Extract the [x, y] coordinate from the center of the cell holding the provided text.  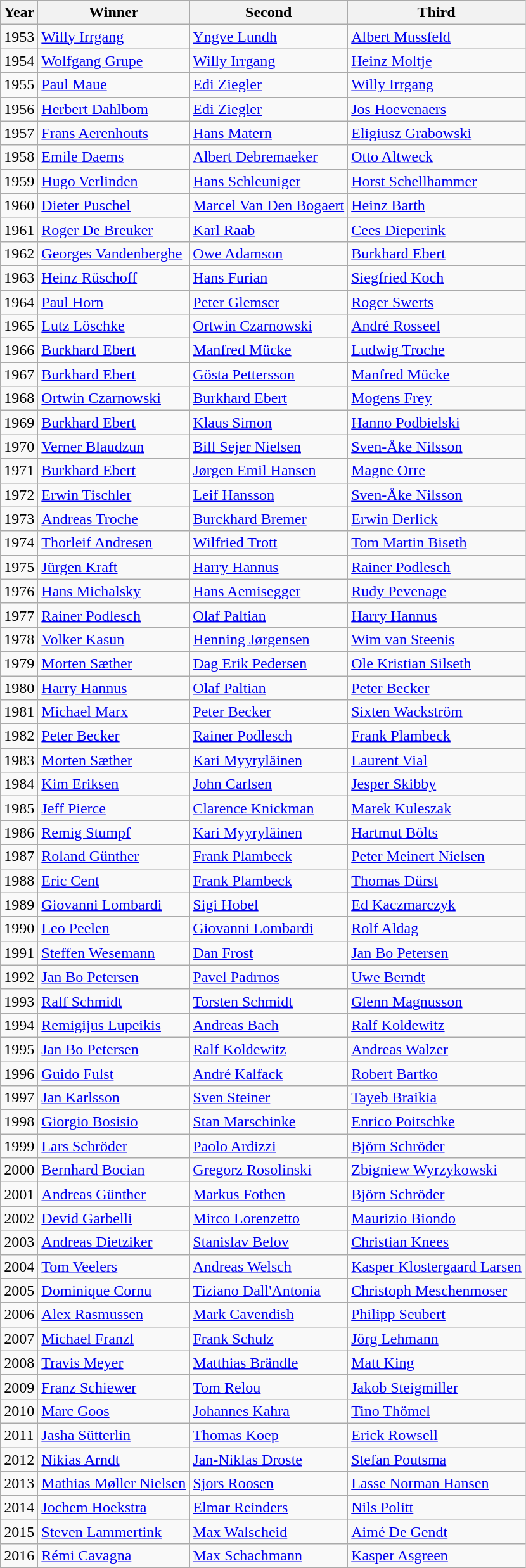
Zbigniew Wyrzykowski [437, 1170]
Jan Karlsson [114, 1098]
1970 [19, 447]
Sixten Wackström [437, 712]
Steffen Wesemann [114, 953]
1992 [19, 977]
Franz Schiewer [114, 1387]
Lars Schröder [114, 1146]
Mirco Lorenzetto [269, 1218]
Andreas Walzer [437, 1049]
Herbert Dahlbom [114, 109]
Wilfried Trott [269, 543]
Stanislav Belov [269, 1242]
John Carlsen [269, 784]
Thomas Dürst [437, 881]
Mark Cavendish [269, 1315]
Ed Kaczmarczyk [437, 905]
1961 [19, 229]
Heinz Barth [437, 205]
Magne Orre [437, 471]
Emile Daems [114, 157]
2004 [19, 1266]
2007 [19, 1339]
Rudy Pevenage [437, 591]
Robert Bartko [437, 1074]
1994 [19, 1025]
Philipp Seubert [437, 1315]
Dominique Cornu [114, 1291]
1989 [19, 905]
Stefan Poutsma [437, 1459]
Tom Relou [269, 1387]
2003 [19, 1242]
1978 [19, 639]
Klaus Simon [269, 423]
1962 [19, 253]
Max Schachmann [269, 1556]
1975 [19, 567]
Tino Thömel [437, 1411]
2011 [19, 1435]
Erwin Derlick [437, 519]
1996 [19, 1074]
Mathias Møller Nielsen [114, 1484]
André Kalfack [269, 1074]
Dan Frost [269, 953]
1995 [19, 1049]
Jasha Sütterlin [114, 1435]
Johannes Kahra [269, 1411]
2005 [19, 1291]
1959 [19, 181]
1981 [19, 712]
Remig Stumpf [114, 832]
Kasper Klostergaard Larsen [437, 1266]
Leif Hansson [269, 495]
Marc Goos [114, 1411]
Stan Marschinke [269, 1122]
2010 [19, 1411]
Peter Glemser [269, 302]
1988 [19, 881]
Michael Franzl [114, 1339]
Ralf Schmidt [114, 1001]
Alex Rasmussen [114, 1315]
Hanno Podbielski [437, 423]
Michael Marx [114, 712]
1956 [19, 109]
Erwin Tischler [114, 495]
Markus Fothen [269, 1194]
Clarence Knickman [269, 808]
Nikias Arndt [114, 1459]
1968 [19, 398]
Matt King [437, 1363]
1965 [19, 326]
Aimé De Gendt [437, 1532]
1960 [19, 205]
Rolf Aldag [437, 929]
Christian Knees [437, 1242]
Dieter Puschel [114, 205]
1964 [19, 302]
Heinz Moltje [437, 61]
Paul Horn [114, 302]
1993 [19, 1001]
Hans Michalsky [114, 591]
Andreas Dietziker [114, 1242]
Jos Hoevenaers [437, 109]
Owe Adamson [269, 253]
Bill Sejer Nielsen [269, 447]
2006 [19, 1315]
Elmar Reinders [269, 1508]
Tiziano Dall'Antonia [269, 1291]
Bernhard Bocian [114, 1170]
2016 [19, 1556]
Marek Kuleszak [437, 808]
Matthias Brändle [269, 1363]
Jakob Steigmiller [437, 1387]
1958 [19, 157]
Wim van Steenis [437, 639]
Uwe Berndt [437, 977]
1998 [19, 1122]
2000 [19, 1170]
Tom Veelers [114, 1266]
Kasper Asgreen [437, 1556]
1987 [19, 857]
Christoph Meschenmoser [437, 1291]
Lutz Löschke [114, 326]
1983 [19, 760]
Karl Raab [269, 229]
Jan-Niklas Droste [269, 1459]
Year [19, 13]
Paolo Ardizzi [269, 1146]
Albert Mussfeld [437, 37]
Horst Schellhammer [437, 181]
2013 [19, 1484]
1955 [19, 85]
Wolfgang Grupe [114, 61]
Kim Eriksen [114, 784]
Otto Altweck [437, 157]
1999 [19, 1146]
Lasse Norman Hansen [437, 1484]
Hans Matern [269, 133]
Hans Schleuniger [269, 181]
Travis Meyer [114, 1363]
Maurizio Biondo [437, 1218]
Sjors Roosen [269, 1484]
Siegfried Koch [437, 277]
1957 [19, 133]
2012 [19, 1459]
Sven Steiner [269, 1098]
1974 [19, 543]
Jörg Lehmann [437, 1339]
Tom Martin Biseth [437, 543]
2015 [19, 1532]
Henning Jørgensen [269, 639]
2014 [19, 1508]
Cees Dieperink [437, 229]
2009 [19, 1387]
1972 [19, 495]
1971 [19, 471]
Roland Günther [114, 857]
Erick Rowsell [437, 1435]
Hugo Verlinden [114, 181]
Third [437, 13]
Rémi Cavagna [114, 1556]
Paul Maue [114, 85]
1984 [19, 784]
1980 [19, 687]
1973 [19, 519]
Nils Politt [437, 1508]
Andreas Bach [269, 1025]
Eric Cent [114, 881]
1979 [19, 663]
Georges Vandenberghe [114, 253]
Enrico Poitschke [437, 1122]
2001 [19, 1194]
1985 [19, 808]
Pavel Padrnos [269, 977]
Peter Meinert Nielsen [437, 857]
Hans Furian [269, 277]
Hartmut Bölts [437, 832]
Roger De Breuker [114, 229]
Jürgen Kraft [114, 567]
1982 [19, 736]
Leo Peelen [114, 929]
Torsten Schmidt [269, 1001]
1997 [19, 1098]
1990 [19, 929]
Volker Kasun [114, 639]
2008 [19, 1363]
1963 [19, 277]
1953 [19, 37]
Marcel Van Den Bogaert [269, 205]
Max Walscheid [269, 1532]
Albert Debremaeker [269, 157]
1967 [19, 374]
Devid Garbelli [114, 1218]
Jesper Skibby [437, 784]
Frank Schulz [269, 1339]
Thomas Koep [269, 1435]
1991 [19, 953]
Yngve Lundh [269, 37]
André Rosseel [437, 326]
1977 [19, 615]
Hans Aemisegger [269, 591]
1976 [19, 591]
Andreas Günther [114, 1194]
Dag Erik Pedersen [269, 663]
Jochem Hoekstra [114, 1508]
Ludwig Troche [437, 350]
Eligiusz Grabowski [437, 133]
Glenn Magnusson [437, 1001]
Frans Aerenhouts [114, 133]
Thorleif Andresen [114, 543]
Heinz Rüschoff [114, 277]
1966 [19, 350]
1986 [19, 832]
Mogens Frey [437, 398]
Ole Kristian Silseth [437, 663]
Remigijus Lupeikis [114, 1025]
Gösta Pettersson [269, 374]
Andreas Welsch [269, 1266]
Tayeb Braikia [437, 1098]
Steven Lammertink [114, 1532]
Second [269, 13]
Guido Fulst [114, 1074]
Gregorz Rosolinski [269, 1170]
Sigi Hobel [269, 905]
Jeff Pierce [114, 808]
Andreas Troche [114, 519]
Giorgio Bosisio [114, 1122]
1969 [19, 423]
Roger Swerts [437, 302]
2002 [19, 1218]
Jørgen Emil Hansen [269, 471]
Verner Blaudzun [114, 447]
1954 [19, 61]
Laurent Vial [437, 760]
Winner [114, 13]
Burckhard Bremer [269, 519]
